Identify which cell holds the provided text, then report its [x, y] central coordinate. 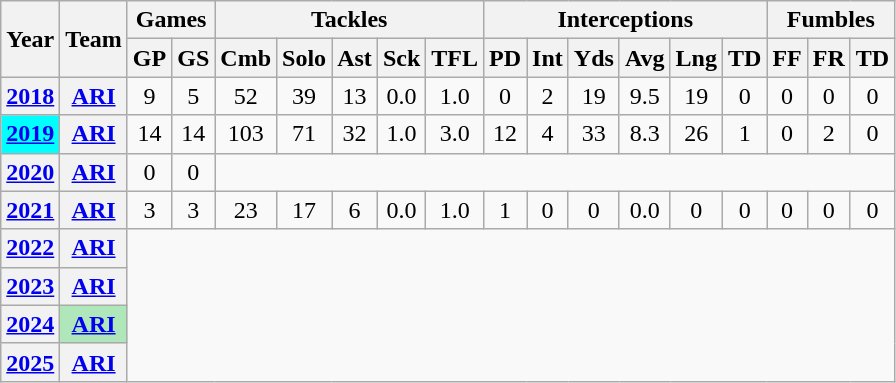
GP [149, 58]
9.5 [644, 96]
Int [548, 58]
33 [594, 134]
Team [94, 39]
13 [355, 96]
39 [304, 96]
2021 [30, 210]
71 [304, 134]
FR [828, 58]
Year [30, 39]
2022 [30, 248]
Fumbles [831, 20]
GS [194, 58]
9 [149, 96]
3.0 [455, 134]
Interceptions [626, 20]
103 [246, 134]
23 [246, 210]
Yds [594, 58]
Avg [644, 58]
Sck [401, 58]
26 [696, 134]
2024 [30, 324]
Tackles [350, 20]
Cmb [246, 58]
TFL [455, 58]
Ast [355, 58]
5 [194, 96]
4 [548, 134]
Games [170, 20]
Solo [304, 58]
6 [355, 210]
2025 [30, 362]
12 [506, 134]
32 [355, 134]
2019 [30, 134]
52 [246, 96]
8.3 [644, 134]
2018 [30, 96]
PD [506, 58]
2020 [30, 172]
2023 [30, 286]
Lng [696, 58]
FF [787, 58]
17 [304, 210]
